Provide the (X, Y) coordinate of the cell's center where the given text is located.  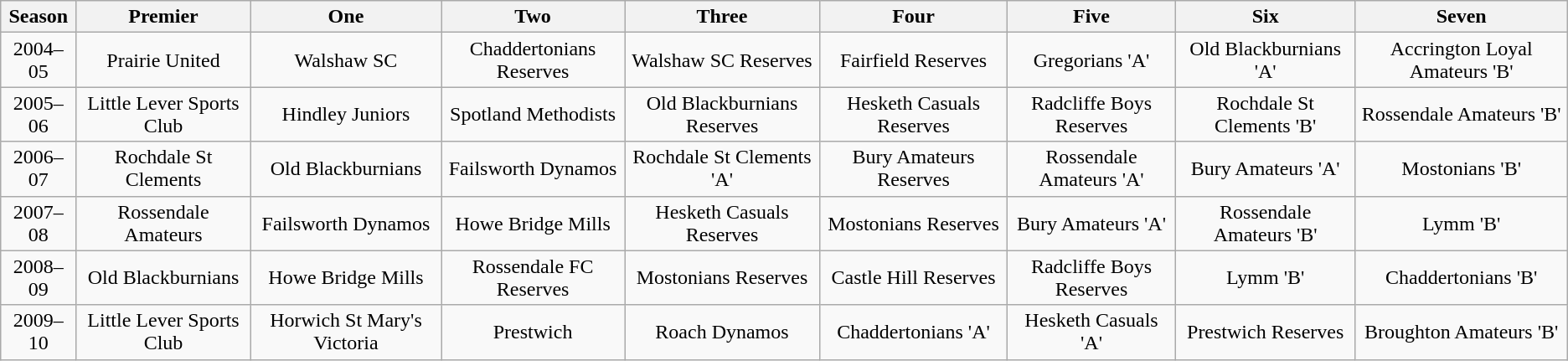
Seven (1461, 17)
Walshaw SC Reserves (722, 60)
Rochdale St Clements 'A' (722, 169)
Prestwich Reserves (1265, 332)
Five (1092, 17)
Chaddertonians 'B' (1461, 278)
Rochdale St Clements 'B' (1265, 114)
Rossendale Amateurs 'A' (1092, 169)
Mostonians 'B' (1461, 169)
Hindley Juniors (345, 114)
Rossendale FC Reserves (533, 278)
2009–10 (39, 332)
Season (39, 17)
Two (533, 17)
Prairie United (164, 60)
Old Blackburnians Reserves (722, 114)
Spotland Methodists (533, 114)
Gregorians 'A' (1092, 60)
Chaddertonians 'A' (913, 332)
Castle Hill Reserves (913, 278)
Prestwich (533, 332)
2006–07 (39, 169)
Roach Dynamos (722, 332)
Rossendale Amateurs (164, 223)
Accrington Loyal Amateurs 'B' (1461, 60)
Old Blackburnians 'A' (1265, 60)
Broughton Amateurs 'B' (1461, 332)
Horwich St Mary's Victoria (345, 332)
Rochdale St Clements (164, 169)
2004–05 (39, 60)
Chaddertonians Reserves (533, 60)
Three (722, 17)
2008–09 (39, 278)
Four (913, 17)
Six (1265, 17)
Premier (164, 17)
2005–06 (39, 114)
Bury Amateurs Reserves (913, 169)
Hesketh Casuals 'A' (1092, 332)
2007–08 (39, 223)
Fairfield Reserves (913, 60)
Walshaw SC (345, 60)
One (345, 17)
